Search for the cell housing the specified text and yield its [X, Y] center coordinate. 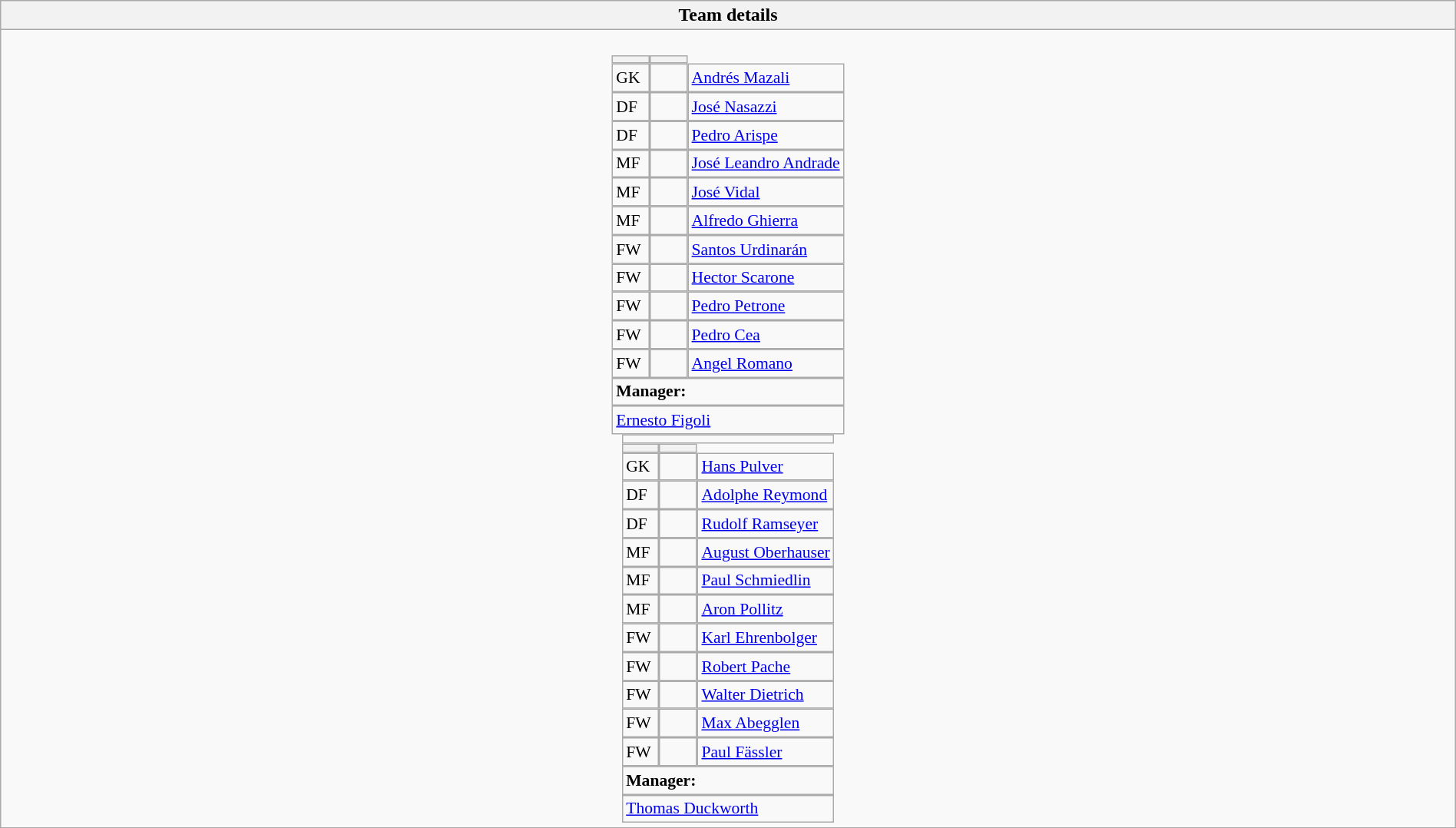
Robert Pache [766, 667]
Hans Pulver [766, 467]
August Oberhauser [766, 551]
Karl Ehrenbolger [766, 638]
Ernesto Figoli [728, 419]
Max Abegglen [766, 724]
Hector Scarone [766, 278]
Pedro Petrone [766, 306]
Angel Romano [766, 363]
José Nasazzi [766, 106]
Rudolf Ramseyer [766, 524]
Aron Pollitz [766, 608]
Adolphe Reymond [766, 495]
Team details [728, 15]
José Leandro Andrade [766, 163]
Walter Dietrich [766, 694]
Andrés Mazali [766, 78]
Thomas Duckworth [728, 808]
Alfredo Ghierra [766, 221]
José Vidal [766, 192]
Santos Urdinarán [766, 249]
Paul Fässler [766, 751]
Paul Schmiedlin [766, 581]
Pedro Arispe [766, 135]
Pedro Cea [766, 335]
